Search for the cell housing the specified text and yield its [X, Y] center coordinate. 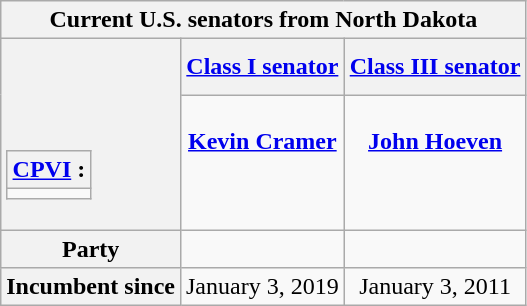
Class I senator [262, 67]
January 3, 2011 [435, 287]
Kevin Cramer [262, 162]
Party [91, 249]
Class III senator [435, 67]
January 3, 2019 [262, 287]
John Hoeven [435, 162]
Current U.S. senators from North Dakota [264, 20]
Incumbent since [91, 287]
